Search for the cell housing the specified text and yield its [X, Y] center coordinate. 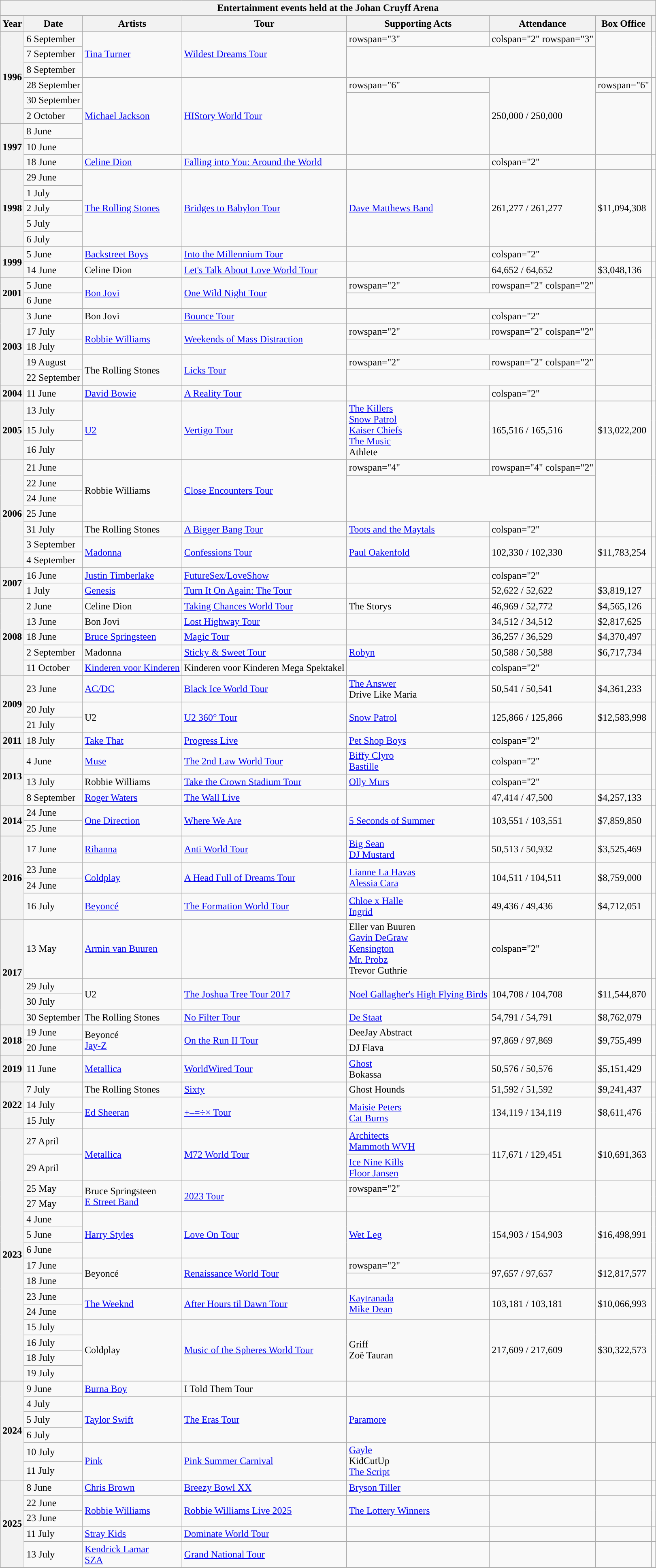
19 July [53, 1373]
Take That [132, 740]
103,551 / 103,551 [543, 821]
Ed Sheeran [132, 1113]
1997 [12, 146]
Lost Highway Tour [264, 622]
Kinderen voor Kinderen Mega Spektakel [264, 668]
Paramore [418, 1419]
The Killers Snow Patrol Kaiser Chiefs The Music Athlete [418, 430]
Eller van Buuren Gavin DeGraw Kensington Mr. Probz Trevor Guthrie [418, 949]
64,652 / 64,652 [543, 270]
Muse [132, 762]
25 May [53, 1188]
Roger Waters [132, 798]
colspan="2" rowspan="3" [543, 39]
2025 [12, 1524]
FutureSex/LoveShow [264, 575]
WorldWired Tour [264, 1068]
$9,755,499 [624, 1040]
104,708 / 104,708 [543, 994]
Grand National Tour [264, 1555]
David Bowie [132, 393]
Bruce Springsteen E Street Band [132, 1196]
Artists [132, 23]
Vertigo Tour [264, 430]
2008 [12, 637]
Beyoncé Jay-Z [132, 1040]
Close Encounters Tour [264, 490]
Breezy Bowl XX [264, 1487]
$8,611,476 [624, 1113]
M72 World Tour [264, 1154]
Anti World Tour [264, 849]
Black Ice World Tour [264, 689]
102,330 / 102,330 [543, 552]
$3,525,469 [624, 849]
22 September [53, 378]
17 July [53, 331]
Magic Tour [264, 637]
Ghost Hounds [418, 1090]
$9,241,437 [624, 1090]
Let's Talk About Love World Tour [264, 270]
HIStory World Tour [264, 116]
10 July [53, 1452]
117,671 / 129,451 [543, 1154]
2006 [12, 513]
9 June [53, 1389]
Dominate World Tour [264, 1534]
20 July [53, 709]
2003 [12, 347]
$11,544,870 [624, 994]
2023 [12, 1254]
$4,712,051 [624, 906]
97,657 / 97,657 [543, 1273]
Biffy Clyro Bastille [418, 762]
54,791 / 54,791 [543, 1017]
Attendance [543, 23]
Pink [132, 1461]
2007 [12, 583]
Lianne La Havas Alessia Cara [418, 878]
1996 [12, 77]
$4,257,133 [624, 798]
Wet Leg [418, 1235]
rowspan="4" colspan="2" [543, 467]
Taking Chances World Tour [264, 606]
14 July [53, 1105]
The Formation World Tour [264, 906]
10 June [53, 146]
Justin Timberlake [132, 575]
The Storys [418, 606]
Chris Brown [132, 1487]
Progress Live [264, 740]
36,257 / 36,529 [543, 637]
A Reality Tour [264, 393]
$6,717,734 [624, 652]
2001 [12, 293]
Maisie Peters Cat Burns [418, 1113]
Griff Zoë Tauran [418, 1350]
34,512 / 34,512 [543, 622]
AC/DC [132, 689]
250,000 / 250,000 [543, 116]
$30,322,573 [624, 1350]
I Told Them Tour [264, 1389]
2 September [53, 652]
Robbie Williams Live 2025 [264, 1511]
11 October [53, 668]
2 October [53, 116]
Ice Nine Kills Floor Jansen [418, 1168]
3 June [53, 316]
No Filter Tour [264, 1017]
Box Office [624, 23]
4 September [53, 560]
21 July [53, 725]
2016 [12, 878]
Sticky & Sweet Tour [264, 652]
$8,762,079 [624, 1017]
rowspan="3" [418, 39]
Harry Styles [132, 1235]
30 July [53, 1001]
On the Run II Tour [264, 1040]
One Direction [132, 821]
Confessions Tour [264, 552]
Big Sean DJ Mustard [418, 849]
2024 [12, 1430]
$11,094,308 [624, 208]
Noel Gallagher's High Flying Birds [418, 994]
$3,048,136 [624, 270]
Into the Millennium Tour [264, 255]
Sixty [264, 1090]
31 July [53, 529]
Paul Oakenfold [418, 552]
The Wall Live [264, 798]
The 2nd Law World Tour [264, 762]
Wildest Dreams Tour [264, 54]
2005 [12, 430]
21 June [53, 467]
104,511 / 104,511 [543, 878]
$7,859,850 [624, 821]
$13,022,200 [624, 430]
DeeJay Abstract [418, 1032]
$11,783,254 [624, 552]
50,588 / 50,588 [543, 652]
$12,817,577 [624, 1273]
2 June [53, 606]
2004 [12, 393]
Snow Patrol [418, 717]
16 June [53, 575]
2 July [53, 208]
13 May [53, 949]
165,516 / 165,516 [543, 430]
28 September [53, 85]
Turn It On Again: The Tour [264, 591]
3 September [53, 545]
1999 [12, 262]
2014 [12, 821]
$2,817,625 [624, 622]
50,513 / 50,932 [543, 849]
Backstreet Boys [132, 255]
46,969 / 52,772 [543, 606]
$4,361,233 [624, 689]
Tour [264, 23]
Year [12, 23]
$10,691,363 [624, 1154]
Kinderen voor Kinderen [132, 668]
Stray Kids [132, 1534]
$4,565,126 [624, 606]
$16,498,991 [624, 1235]
261,277 / 261,277 [543, 208]
19 June [53, 1032]
GayleKidCutUpThe Script [418, 1461]
154,903 / 154,903 [543, 1235]
52,622 / 52,622 [543, 591]
51,592 / 51,592 [543, 1090]
Architects Mammoth WVH [418, 1141]
$3,819,127 [624, 591]
The Eras Tour [264, 1419]
5 Seconds of Summer [418, 821]
Renaissance World Tour [264, 1273]
27 April [53, 1141]
49,436 / 49,436 [543, 906]
Chloe x Halle Ingrid [418, 906]
Bryson Tiller [418, 1487]
29 June [53, 177]
A Bigger Bang Tour [264, 529]
Entertainment events held at the Johan Cruyff Arena [328, 8]
2011 [12, 740]
U2 360° Tour [264, 717]
2019 [12, 1068]
After Hours til Dawn Tour [264, 1304]
1998 [12, 208]
The Weeknd [132, 1304]
29 April [53, 1168]
29 July [53, 986]
103,181 / 103,181 [543, 1304]
7 July [53, 1090]
19 August [53, 362]
2018 [12, 1040]
The Answer Drive Like Maria [418, 689]
De Staat [418, 1017]
Falling into You: Around the World [264, 162]
125,866 / 125,866 [543, 717]
$4,370,497 [624, 637]
4 July [53, 1404]
Rihanna [132, 849]
Weekends of Mass Distraction [264, 339]
Take the Crown Stadium Tour [264, 782]
Olly Murs [418, 782]
Supporting Acts [418, 23]
One Wild Night Tour [264, 293]
Bridges to Babylon Tour [264, 208]
13 June [53, 622]
20 June [53, 1048]
rowspan="4" [418, 467]
Robyn [418, 652]
14 June [53, 270]
$12,583,998 [624, 717]
Genesis [132, 591]
50,541 / 50,541 [543, 689]
Kaytranada Mike Dean [418, 1304]
Licks Tour [264, 370]
Toots and the Maytals [418, 529]
Tina Turner [132, 54]
27 May [53, 1204]
47,414 / 47,500 [543, 798]
2017 [12, 972]
A Head Full of Dreams Tour [264, 878]
Kendrick LamarSZA [132, 1555]
Love On Tour [264, 1235]
6 September [53, 39]
$5,151,429 [624, 1068]
50,576 / 50,576 [543, 1068]
217,609 / 217,609 [543, 1350]
Burna Boy [132, 1389]
2022 [12, 1105]
2013 [12, 777]
Taylor Swift [132, 1419]
Michael Jackson [132, 116]
Dave Matthews Band [418, 208]
$8,759,000 [624, 878]
+–=÷× Tour [264, 1113]
97,869 / 97,869 [543, 1040]
Bruce Springsteen [132, 637]
Ghost Bokassa [418, 1068]
$10,066,993 [624, 1304]
Where We Are [264, 821]
The Joshua Tree Tour 2017 [264, 994]
Armin van Buuren [132, 949]
Bounce Tour [264, 316]
Pet Shop Boys [418, 740]
Date [53, 23]
2023 Tour [264, 1196]
134,119 / 134,119 [543, 1113]
DJ Flava [418, 1048]
Music of the Spheres World Tour [264, 1350]
7 September [53, 54]
Pink Summer Carnival [264, 1461]
2009 [12, 704]
The Lottery Winners [418, 1511]
